Locate the cell with the specified text and output its [X, Y] center coordinate. 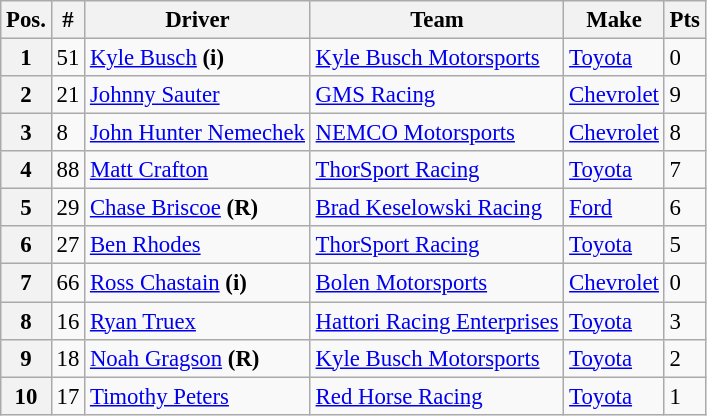
Kyle Busch (i) [198, 58]
GMS Racing [437, 95]
Team [437, 20]
Ben Rhodes [198, 245]
Chase Briscoe (R) [198, 208]
# [68, 20]
18 [68, 358]
66 [68, 283]
21 [68, 95]
Driver [198, 20]
Matt Crafton [198, 170]
51 [68, 58]
27 [68, 245]
88 [68, 170]
John Hunter Nemechek [198, 133]
Johnny Sauter [198, 95]
Ford [614, 208]
Red Horse Racing [437, 396]
Bolen Motorsports [437, 283]
Pos. [26, 20]
10 [26, 396]
17 [68, 396]
Brad Keselowski Racing [437, 208]
4 [26, 170]
Ryan Truex [198, 321]
16 [68, 321]
Timothy Peters [198, 396]
Ross Chastain (i) [198, 283]
Make [614, 20]
Noah Gragson (R) [198, 358]
29 [68, 208]
Pts [684, 20]
Hattori Racing Enterprises [437, 321]
NEMCO Motorsports [437, 133]
